Determine the (X, Y) coordinate at the center of the cell enclosing the given text.  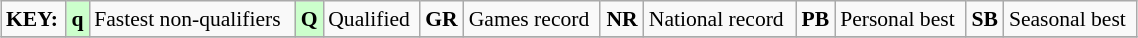
NR (622, 19)
SB (985, 19)
Fastest non-qualifiers (192, 19)
Personal best (900, 19)
PB (816, 19)
KEY: (34, 19)
National record (720, 19)
Q (309, 19)
Games record (532, 19)
Qualified (371, 19)
GR (442, 19)
q (78, 19)
Seasonal best (1070, 19)
